Capture the cell that displays the provided text and extract its [X, Y] central coordinate. 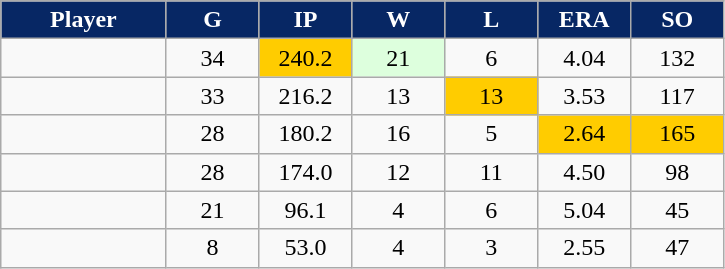
45 [678, 210]
16 [398, 134]
5 [492, 134]
L [492, 20]
ERA [584, 20]
3.53 [584, 96]
96.1 [306, 210]
240.2 [306, 58]
34 [212, 58]
Player [84, 20]
IP [306, 20]
132 [678, 58]
W [398, 20]
216.2 [306, 96]
98 [678, 172]
4.04 [584, 58]
G [212, 20]
180.2 [306, 134]
11 [492, 172]
165 [678, 134]
47 [678, 248]
2.55 [584, 248]
5.04 [584, 210]
174.0 [306, 172]
117 [678, 96]
2.64 [584, 134]
12 [398, 172]
53.0 [306, 248]
4.50 [584, 172]
3 [492, 248]
33 [212, 96]
8 [212, 248]
SO [678, 20]
